Identify which cell holds the provided text, then report its [x, y] central coordinate. 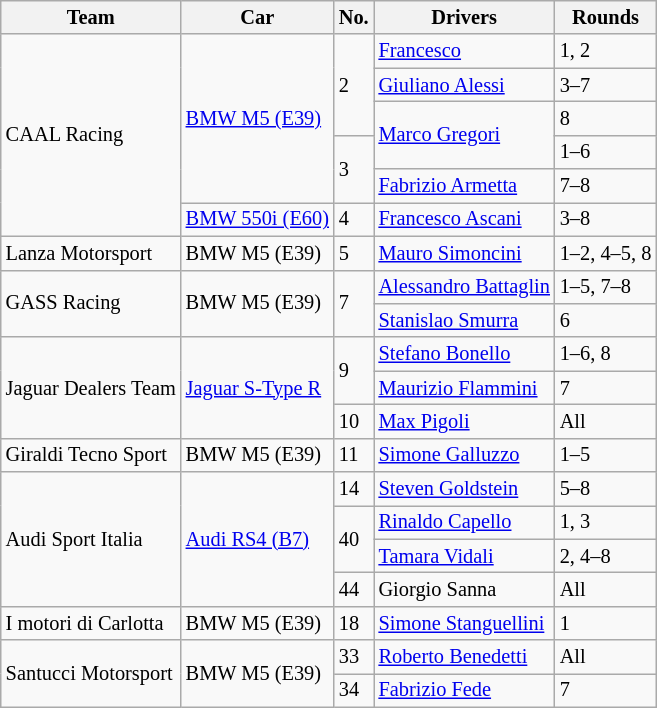
2 [354, 84]
Audi RS4 (B7) [258, 540]
CAAL Racing [91, 135]
Giuliano Alessi [464, 85]
1, 3 [606, 522]
40 [354, 538]
1–5 [606, 455]
4 [354, 219]
8 [606, 118]
Roberto Benedetti [464, 657]
Audi Sport Italia [91, 540]
Jaguar S-Type R [258, 388]
Mauro Simoncini [464, 253]
Stefano Bonello [464, 354]
Maurizio Flammini [464, 388]
Giorgio Sanna [464, 589]
1 [606, 623]
7–8 [606, 186]
11 [354, 455]
No. [354, 17]
Francesco Ascani [464, 219]
BMW 550i (E60) [258, 219]
Fabrizio Armetta [464, 186]
Stanislao Smurra [464, 320]
Rinaldo Capello [464, 522]
44 [354, 589]
1–5, 7–8 [606, 287]
10 [354, 421]
Rounds [606, 17]
3–8 [606, 219]
1–6, 8 [606, 354]
1–2, 4–5, 8 [606, 253]
Steven Goldstein [464, 489]
1, 2 [606, 51]
Team [91, 17]
Alessandro Battaglin [464, 287]
34 [354, 690]
18 [354, 623]
Simone Stanguellini [464, 623]
3 [354, 168]
9 [354, 370]
Simone Galluzzo [464, 455]
Marco Gregori [464, 134]
I motori di Carlotta [91, 623]
2, 4–8 [606, 556]
Lanza Motorsport [91, 253]
Santucci Motorsport [91, 674]
14 [354, 489]
Francesco [464, 51]
1–6 [606, 152]
Jaguar Dealers Team [91, 388]
GASS Racing [91, 304]
5 [354, 253]
Giraldi Tecno Sport [91, 455]
Fabrizio Fede [464, 690]
Drivers [464, 17]
Tamara Vidali [464, 556]
Car [258, 17]
6 [606, 320]
33 [354, 657]
Max Pigoli [464, 421]
3–7 [606, 85]
5–8 [606, 489]
